Detect which cell encompasses the target text, then output its (x, y) center coordinate. 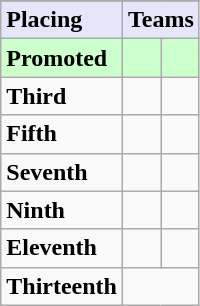
Promoted (62, 58)
Placing (62, 20)
Thirteenth (62, 286)
Seventh (62, 172)
Fifth (62, 134)
Third (62, 96)
Teams (160, 20)
Ninth (62, 210)
Eleventh (62, 248)
